For the text-containing cell, return its midpoint in [x, y] coordinate format. 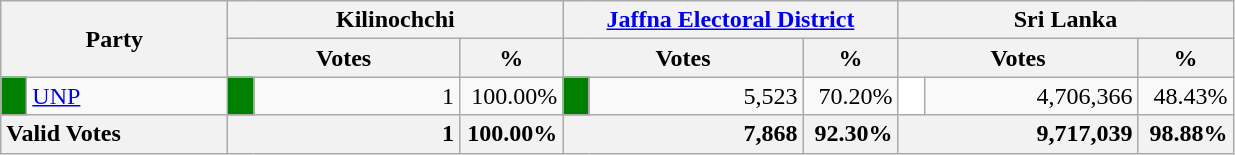
Valid Votes [114, 134]
Sri Lanka [1066, 20]
7,868 [683, 134]
Jaffna Electoral District [730, 20]
5,523 [696, 96]
9,717,039 [1018, 134]
92.30% [850, 134]
70.20% [850, 96]
48.43% [1186, 96]
Party [114, 39]
4,706,366 [1031, 96]
Kilinochchi [396, 20]
98.88% [1186, 134]
UNP [128, 96]
